Return [X, Y] of the center of cell containing provided text 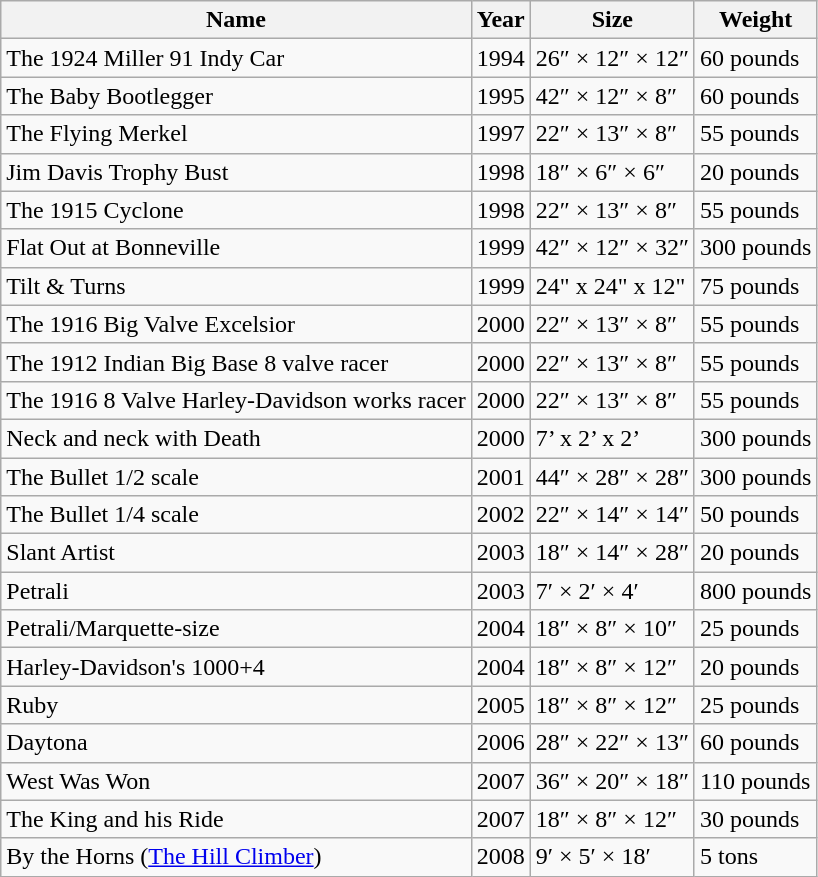
Name [236, 20]
2002 [500, 515]
7’ x 2’ x 2’ [612, 438]
2008 [500, 857]
By the Horns (The Hill Climber) [236, 857]
Jim Davis Trophy Bust [236, 172]
7′ × 2′ × 4′ [612, 591]
Ruby [236, 705]
18″ × 8″ × 10″ [612, 629]
Petrali [236, 591]
42″ × 12″ × 32″ [612, 248]
Flat Out at Bonneville [236, 248]
42″ × 12″ × 8″ [612, 96]
2005 [500, 705]
The King and his Ride [236, 819]
The Baby Bootlegger [236, 96]
The 1916 8 Valve Harley-Davidson works racer [236, 400]
5 tons [755, 857]
800 pounds [755, 591]
1997 [500, 134]
75 pounds [755, 286]
24" x 24" x 12" [612, 286]
18″ × 14″ × 28″ [612, 553]
30 pounds [755, 819]
Size [612, 20]
1995 [500, 96]
50 pounds [755, 515]
22″ × 14″ × 14″ [612, 515]
Slant Artist [236, 553]
West Was Won [236, 781]
Petrali/Marquette-size [236, 629]
The Flying Merkel [236, 134]
The 1912 Indian Big Base 8 valve racer [236, 362]
18″ × 6″ × 6″ [612, 172]
2006 [500, 743]
Weight [755, 20]
2001 [500, 477]
Daytona [236, 743]
44″ × 28″ × 28″ [612, 477]
9′ × 5′ × 18′ [612, 857]
The 1915 Cyclone [236, 210]
110 pounds [755, 781]
Tilt & Turns [236, 286]
Harley-Davidson's 1000+4 [236, 667]
The Bullet 1/4 scale [236, 515]
Year [500, 20]
The 1916 Big Valve Excelsior [236, 324]
1994 [500, 58]
The Bullet 1/2 scale [236, 477]
The 1924 Miller 91 Indy Car [236, 58]
Neck and neck with Death [236, 438]
36″ × 20″ × 18″ [612, 781]
28″ × 22″ × 13″ [612, 743]
26″ × 12″ × 12″ [612, 58]
